Find where the given text appears and provide that cell's center as [x, y] coordinate. 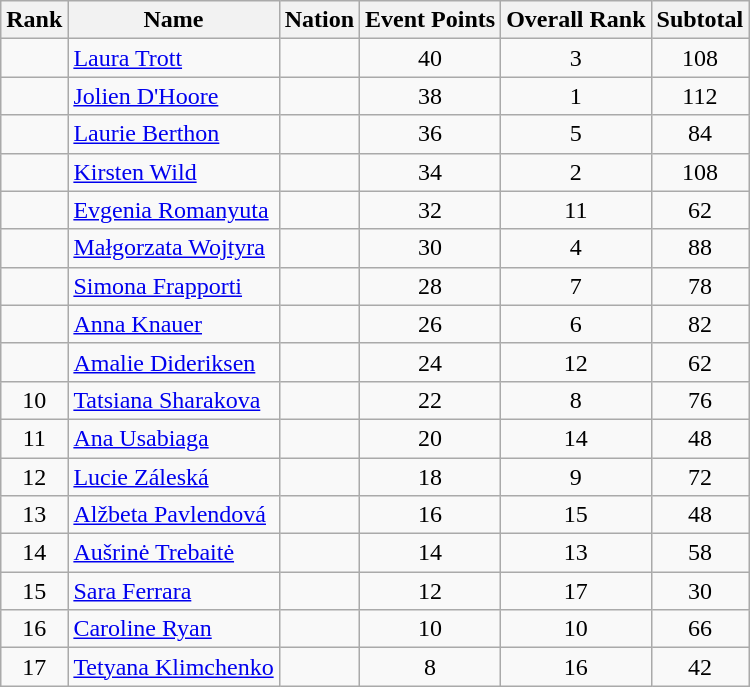
Sara Ferrara [174, 591]
72 [700, 477]
78 [700, 286]
76 [700, 400]
38 [430, 96]
9 [576, 477]
32 [430, 210]
112 [700, 96]
Caroline Ryan [174, 629]
Alžbeta Pavlendová [174, 515]
Simona Frapporti [174, 286]
Laurie Berthon [174, 134]
Nation [319, 20]
84 [700, 134]
42 [700, 667]
Tetyana Klimchenko [174, 667]
82 [700, 324]
Ana Usabiaga [174, 438]
2 [576, 172]
Rank [34, 20]
Laura Trott [174, 58]
Anna Knauer [174, 324]
1 [576, 96]
Evgenia Romanyuta [174, 210]
58 [700, 553]
Subtotal [700, 20]
Event Points [430, 20]
26 [430, 324]
36 [430, 134]
66 [700, 629]
6 [576, 324]
40 [430, 58]
5 [576, 134]
Lucie Záleská [174, 477]
88 [700, 248]
18 [430, 477]
20 [430, 438]
Małgorzata Wojtyra [174, 248]
Amalie Dideriksen [174, 362]
34 [430, 172]
Aušrinė Trebaitė [174, 553]
28 [430, 286]
3 [576, 58]
Kirsten Wild [174, 172]
Overall Rank [576, 20]
22 [430, 400]
Tatsiana Sharakova [174, 400]
24 [430, 362]
Jolien D'Hoore [174, 96]
4 [576, 248]
7 [576, 286]
Name [174, 20]
